Search for the cell housing the specified text and yield its [X, Y] center coordinate. 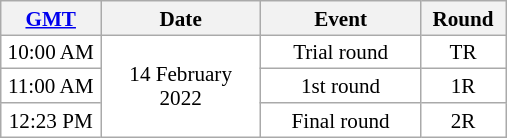
Date [181, 18]
2R [464, 120]
TR [464, 52]
1st round [341, 86]
1R [464, 86]
Event [341, 18]
14 February 2022 [181, 86]
11:00 AM [51, 86]
Trial round [341, 52]
Round [464, 18]
12:23 PM [51, 120]
Final round [341, 120]
GMT [51, 18]
10:00 AM [51, 52]
